Identify which cell holds the provided text, then report its (X, Y) central coordinate. 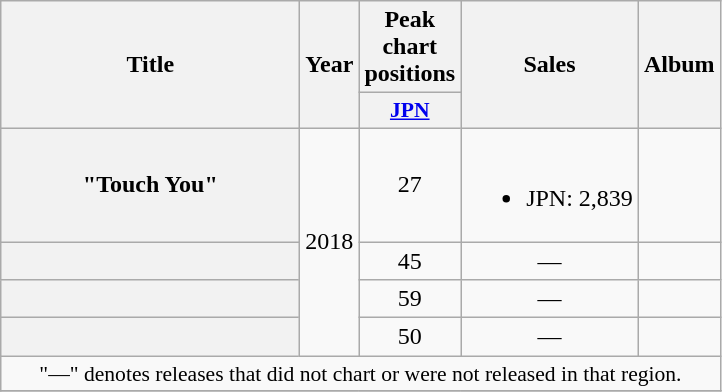
Peak chart positions (410, 47)
"Touch You" (150, 184)
"—" denotes releases that did not chart or were not released in that region. (360, 374)
27 (410, 184)
Sales (550, 65)
Title (150, 65)
JPN: 2,839 (550, 184)
JPN (410, 111)
45 (410, 261)
2018 (330, 242)
59 (410, 299)
Album (679, 65)
Year (330, 65)
50 (410, 337)
